Find where the given text appears and provide that cell's center as [x, y] coordinate. 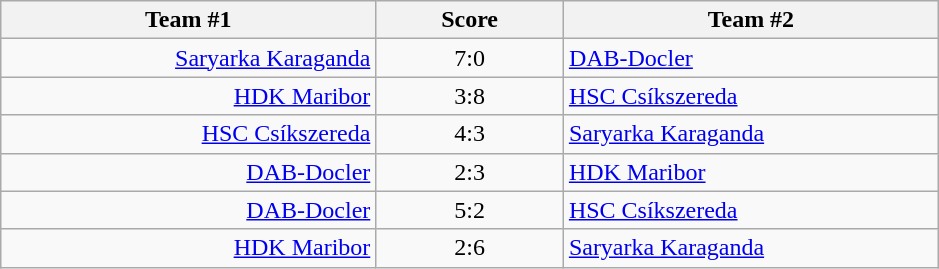
2:6 [470, 248]
Team #1 [188, 20]
3:8 [470, 96]
7:0 [470, 58]
Score [470, 20]
5:2 [470, 210]
Team #2 [750, 20]
4:3 [470, 134]
2:3 [470, 172]
